Determine the [X, Y] coordinate at the center of the cell enclosing the given text.  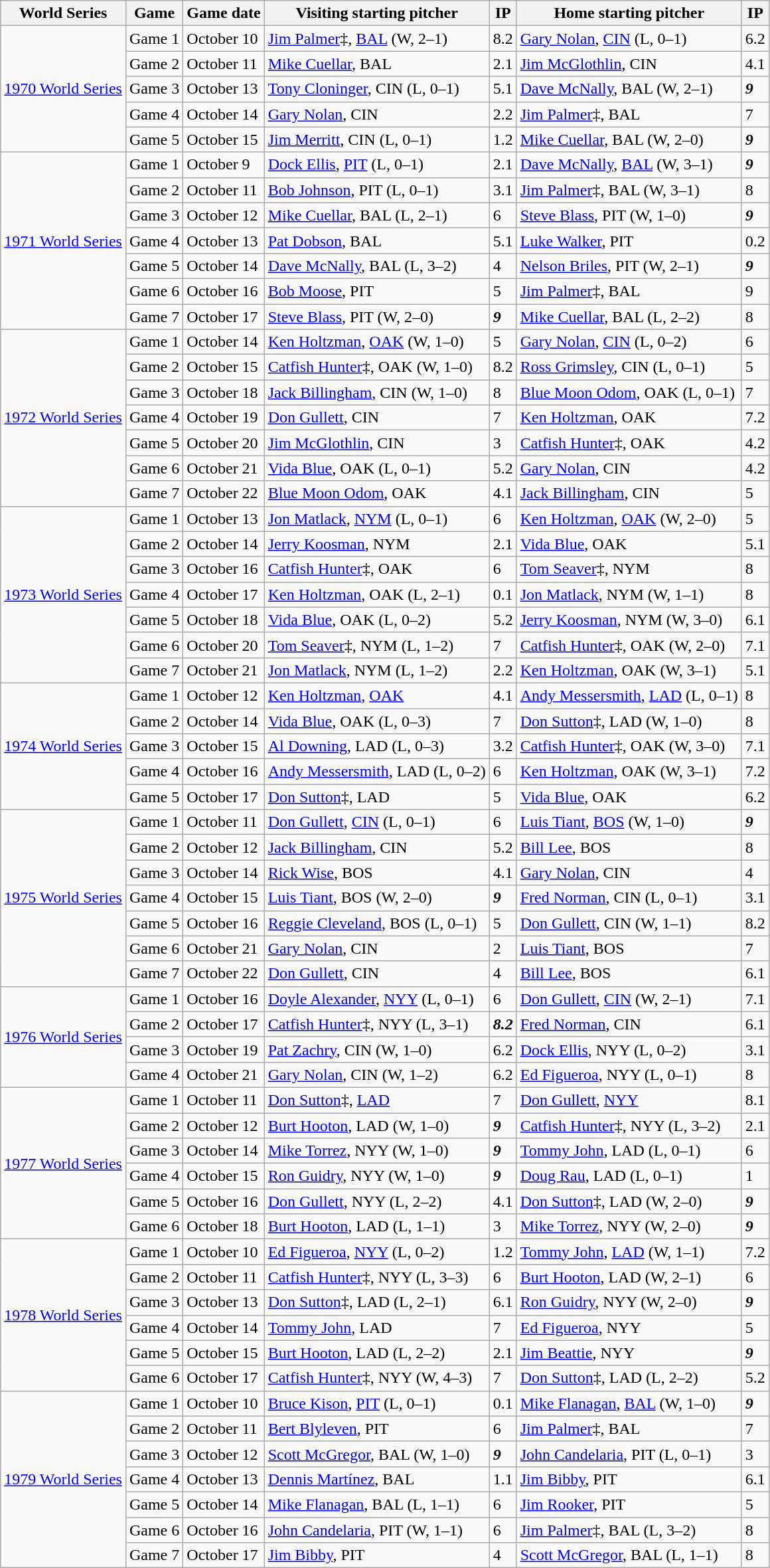
Bob Moose, PIT [377, 291]
Tommy John, LAD (L, 0–1) [629, 1151]
Tom Seaver‡, NYM (L, 1–2) [377, 645]
Steve Blass, PIT (W, 1–0) [629, 215]
Ken Holtzman, OAK (W, 2–0) [629, 519]
Catfish Hunter‡, OAK (W, 2–0) [629, 645]
Bruce Kison, PIT (L, 0–1) [377, 1403]
Jim Palmer‡, BAL (L, 3–2) [629, 1529]
Bert Blyleven, PIT [377, 1429]
Fred Norman, CIN [629, 1024]
Ron Guidry, NYY (W, 2–0) [629, 1302]
3.2 [503, 746]
Pat Zachry, CIN (W, 1–0) [377, 1049]
Blue Moon Odom, OAK (L, 0–1) [629, 392]
Mike Flanagan, BAL (L, 1–1) [377, 1504]
Dave McNally, BAL (W, 3–1) [629, 165]
Mike Torrez, NYY (W, 1–0) [377, 1151]
1975 World Series [64, 898]
Tom Seaver‡, NYM [629, 569]
Vida Blue, OAK (L, 0–2) [377, 620]
1972 World Series [64, 418]
Nelson Briles, PIT (W, 2–1) [629, 266]
Mike Cuellar, BAL [377, 64]
Jim Beattie, NYY [629, 1353]
Mike Cuellar, BAL (W, 2–0) [629, 139]
Game [154, 13]
Catfish Hunter‡, OAK (W, 1–0) [377, 367]
Ed Figueroa, NYY [629, 1328]
Catfish Hunter‡, NYY (L, 3–2) [629, 1126]
8.1 [755, 1100]
Ken Holtzman, OAK (L, 2–1) [377, 594]
1970 World Series [64, 89]
Luke Walker, PIT [629, 240]
Ken Holtzman, OAK (W, 1–0) [377, 342]
1 [755, 1176]
Dave McNally, BAL (L, 3–2) [377, 266]
Jerry Koosman, NYM (W, 3–0) [629, 620]
1977 World Series [64, 1163]
Tommy John, LAD (W, 1–1) [629, 1252]
2 [503, 948]
Don Gullett, CIN (W, 2–1) [629, 999]
Andy Messersmith, LAD (L, 0–1) [629, 695]
Don Sutton‡, LAD (L, 2–1) [377, 1302]
Luis Tiant, BOS (W, 2–0) [377, 898]
1974 World Series [64, 746]
1973 World Series [64, 594]
Doug Rau, LAD (L, 0–1) [629, 1176]
Catfish Hunter‡, OAK (W, 3–0) [629, 746]
Don Gullett, CIN (W, 1–1) [629, 923]
Tommy John, LAD [377, 1328]
Vida Blue, OAK (L, 0–1) [377, 468]
Don Gullett, NYY [629, 1100]
Mike Flanagan, BAL (W, 1–0) [629, 1403]
Jon Matlack, NYM (L, 1–2) [377, 670]
Don Sutton‡, LAD (W, 1–0) [629, 721]
Jim Palmer‡, BAL (W, 3–1) [629, 190]
1971 World Series [64, 240]
Dennis Martínez, BAL [377, 1479]
John Candelaria, PIT (L, 0–1) [629, 1454]
Dave McNally, BAL (W, 2–1) [629, 89]
Ed Figueroa, NYY (L, 0–1) [629, 1075]
1978 World Series [64, 1315]
Gary Nolan, CIN (W, 1–2) [377, 1075]
Home starting pitcher [629, 13]
Gary Nolan, CIN (L, 0–1) [629, 39]
John Candelaria, PIT (W, 1–1) [377, 1529]
Vida Blue, OAK (L, 0–3) [377, 721]
Don Sutton‡, LAD (W, 2–0) [629, 1201]
Dock Ellis, PIT (L, 0–1) [377, 165]
Scott McGregor, BAL (W, 1–0) [377, 1454]
0.2 [755, 240]
Burt Hooton, LAD (L, 2–2) [377, 1353]
Andy Messersmith, LAD (L, 0–2) [377, 772]
Game date [224, 13]
Visiting starting pitcher [377, 13]
Gary Nolan, CIN (L, 0–2) [629, 342]
Luis Tiant, BOS [629, 948]
Mike Cuellar, BAL (L, 2–1) [377, 215]
Steve Blass, PIT (W, 2–0) [377, 317]
Tony Cloninger, CIN (L, 0–1) [377, 89]
Jack Billingham, CIN (W, 1–0) [377, 392]
Jon Matlack, NYM (L, 0–1) [377, 519]
Dock Ellis, NYY (L, 0–2) [629, 1049]
Jim Rooker, PIT [629, 1504]
Catfish Hunter‡, NYY (L, 3–1) [377, 1024]
Luis Tiant, BOS (W, 1–0) [629, 822]
Mike Cuellar, BAL (L, 2–2) [629, 317]
Burt Hooton, LAD (W, 2–1) [629, 1277]
Burt Hooton, LAD (L, 1–1) [377, 1227]
Don Gullett, CIN (L, 0–1) [377, 822]
Don Sutton‡, LAD (L, 2–2) [629, 1378]
World Series [64, 13]
Burt Hooton, LAD (W, 1–0) [377, 1126]
Ross Grimsley, CIN (L, 0–1) [629, 367]
Reggie Cleveland, BOS (L, 0–1) [377, 923]
Jim Merritt, CIN (L, 0–1) [377, 139]
Al Downing, LAD (L, 0–3) [377, 746]
Catfish Hunter‡, NYY (W, 4–3) [377, 1378]
Jon Matlack, NYM (W, 1–1) [629, 594]
Jim Palmer‡, BAL (W, 2–1) [377, 39]
Ed Figueroa, NYY (L, 0–2) [377, 1252]
Fred Norman, CIN (L, 0–1) [629, 898]
Bob Johnson, PIT (L, 0–1) [377, 190]
Don Gullett, NYY (L, 2–2) [377, 1201]
Doyle Alexander, NYY (L, 0–1) [377, 999]
Ron Guidry, NYY (W, 1–0) [377, 1176]
October 9 [224, 165]
Blue Moon Odom, OAK [377, 493]
1976 World Series [64, 1037]
Mike Torrez, NYY (W, 2–0) [629, 1227]
Catfish Hunter‡, NYY (L, 3–3) [377, 1277]
Rick Wise, BOS [377, 873]
Jerry Koosman, NYM [377, 544]
1.1 [503, 1479]
Pat Dobson, BAL [377, 240]
1979 World Series [64, 1479]
Scott McGregor, BAL (L, 1–1) [629, 1555]
